Search for the cell housing the specified text and yield its [x, y] center coordinate. 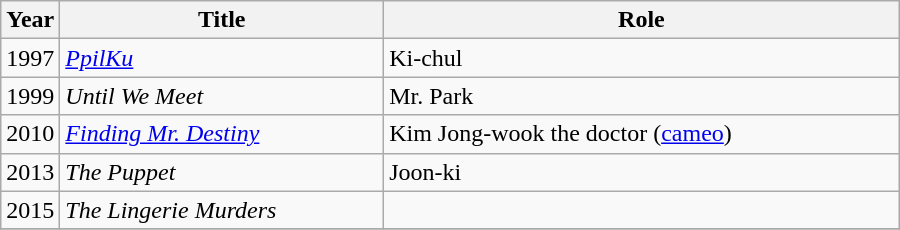
Finding Mr. Destiny [222, 134]
Until We Meet [222, 96]
2015 [30, 210]
Title [222, 20]
1997 [30, 58]
Year [30, 20]
2010 [30, 134]
The Lingerie Murders [222, 210]
1999 [30, 96]
Kim Jong-wook the doctor (cameo) [642, 134]
Ki-chul [642, 58]
Joon-ki [642, 172]
Mr. Park [642, 96]
Role [642, 20]
The Puppet [222, 172]
2013 [30, 172]
PpilKu [222, 58]
